Return the [X, Y] coordinate for the center point of the cell that contains the specified text.  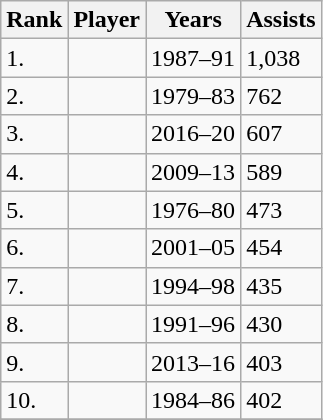
1987–91 [194, 58]
607 [281, 134]
Rank [34, 20]
Assists [281, 20]
403 [281, 362]
9. [34, 362]
402 [281, 400]
8. [34, 324]
1991–96 [194, 324]
430 [281, 324]
1979–83 [194, 96]
1984–86 [194, 400]
1,038 [281, 58]
2013–16 [194, 362]
1976–80 [194, 210]
2009–13 [194, 172]
435 [281, 286]
454 [281, 248]
3. [34, 134]
10. [34, 400]
2. [34, 96]
1. [34, 58]
2016–20 [194, 134]
6. [34, 248]
1994–98 [194, 286]
5. [34, 210]
7. [34, 286]
Years [194, 20]
473 [281, 210]
762 [281, 96]
Player [107, 20]
4. [34, 172]
589 [281, 172]
2001–05 [194, 248]
